Return the [x, y] coordinate for the center point of the cell that contains the specified text.  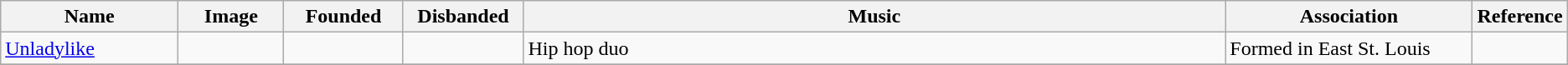
Founded [343, 17]
Name [90, 17]
Music [874, 17]
Image [231, 17]
Formed in East St. Louis [1349, 48]
Unladylike [90, 48]
Hip hop duo [874, 48]
Reference [1519, 17]
Association [1349, 17]
Disbanded [463, 17]
